Scan for the cell matching the given text and deliver its (X, Y) coordinate at center. 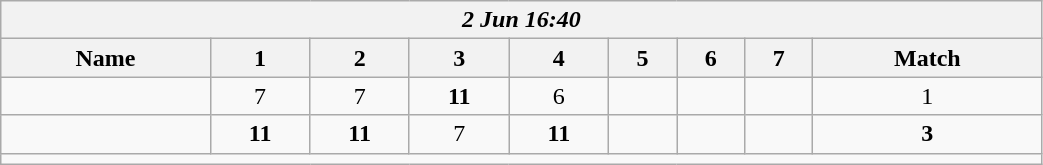
Match (928, 58)
Name (106, 58)
5 (643, 58)
4 (559, 58)
2 Jun 16:40 (522, 20)
2 (360, 58)
